Find where the given text appears and provide that cell's center as (x, y) coordinate. 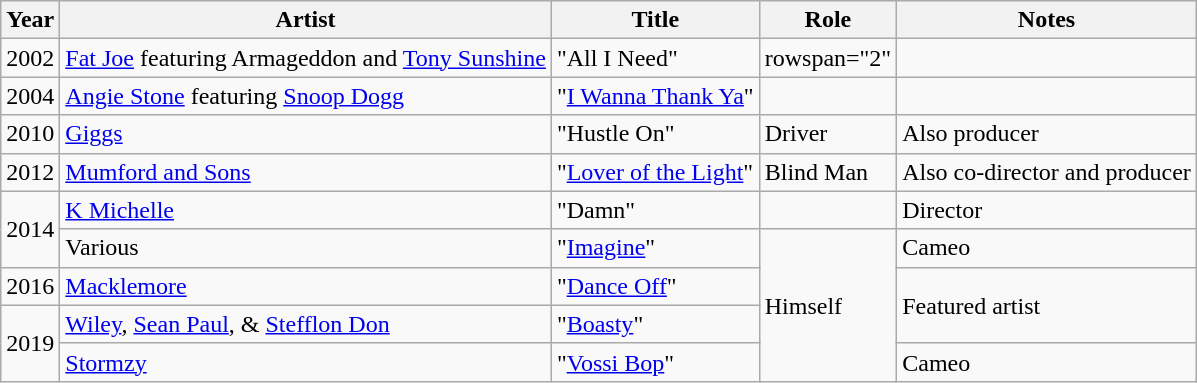
Title (655, 20)
Macklemore (306, 286)
"Dance Off" (655, 286)
2016 (30, 286)
Artist (306, 20)
Also co-director and producer (1047, 172)
2010 (30, 134)
Driver (828, 134)
"Damn" (655, 210)
Various (306, 248)
"Boasty" (655, 324)
Featured artist (1047, 305)
rowspan="2" (828, 58)
Mumford and Sons (306, 172)
Giggs (306, 134)
"All I Need" (655, 58)
Year (30, 20)
2004 (30, 96)
"Imagine" (655, 248)
"Vossi Bop" (655, 362)
2012 (30, 172)
"Lover of the Light" (655, 172)
Fat Joe featuring Armageddon and Tony Sunshine (306, 58)
"Hustle On" (655, 134)
Notes (1047, 20)
Wiley, Sean Paul, & Stefflon Don (306, 324)
Stormzy (306, 362)
2002 (30, 58)
Angie Stone featuring Snoop Dogg (306, 96)
Also producer (1047, 134)
Blind Man (828, 172)
K Michelle (306, 210)
Role (828, 20)
2014 (30, 229)
Himself (828, 305)
2019 (30, 343)
"I Wanna Thank Ya" (655, 96)
Director (1047, 210)
